For the text-containing cell, return its midpoint in (x, y) coordinate format. 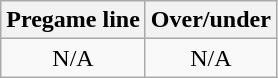
Pregame line (74, 20)
Over/under (210, 20)
